Provide the [X, Y] coordinate of the cell's center where the given text is located.  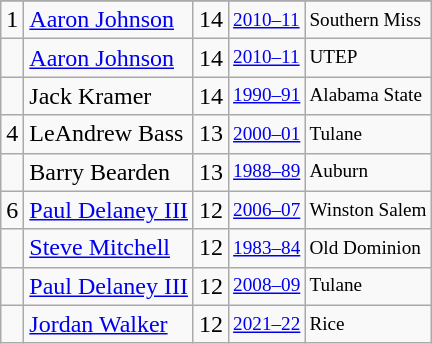
Rice [368, 324]
Southern Miss [368, 20]
Jordan Walker [109, 324]
Old Dominion [368, 248]
Winston Salem [368, 210]
4 [12, 134]
2006–07 [267, 210]
Alabama State [368, 96]
2021–22 [267, 324]
UTEP [368, 58]
Steve Mitchell [109, 248]
Jack Kramer [109, 96]
1983–84 [267, 248]
LeAndrew Bass [109, 134]
1 [12, 20]
2008–09 [267, 286]
Auburn [368, 172]
6 [12, 210]
1990–91 [267, 96]
1988–89 [267, 172]
Barry Bearden [109, 172]
2000–01 [267, 134]
